Determine the [x, y] coordinate at the center of the cell enclosing the given text.  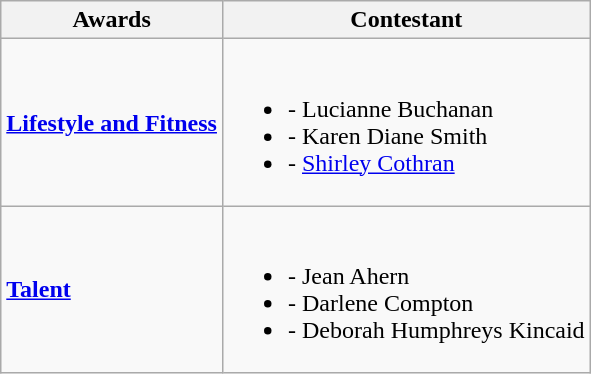
- Jean Ahern - Darlene Compton - Deborah Humphreys Kincaid [406, 290]
Contestant [406, 20]
Lifestyle and Fitness [112, 122]
Awards [112, 20]
Talent [112, 290]
- Lucianne Buchanan - Karen Diane Smith - Shirley Cothran [406, 122]
